For the text-containing cell, return its midpoint in (X, Y) coordinate format. 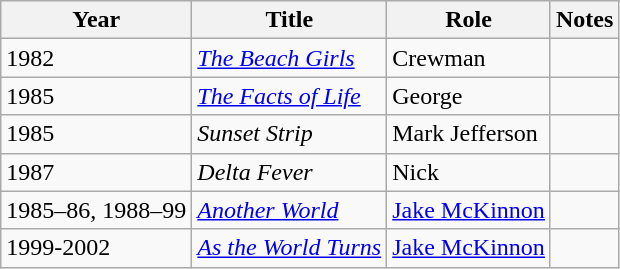
As the World Turns (290, 248)
Role (469, 20)
The Facts of Life (290, 96)
George (469, 96)
Title (290, 20)
1985–86, 1988–99 (96, 210)
The Beach Girls (290, 58)
Another World (290, 210)
Year (96, 20)
Notes (584, 20)
Nick (469, 172)
1999-2002 (96, 248)
1982 (96, 58)
Crewman (469, 58)
Mark Jefferson (469, 134)
Sunset Strip (290, 134)
Delta Fever (290, 172)
1987 (96, 172)
